For the text-containing cell, return its midpoint in (X, Y) coordinate format. 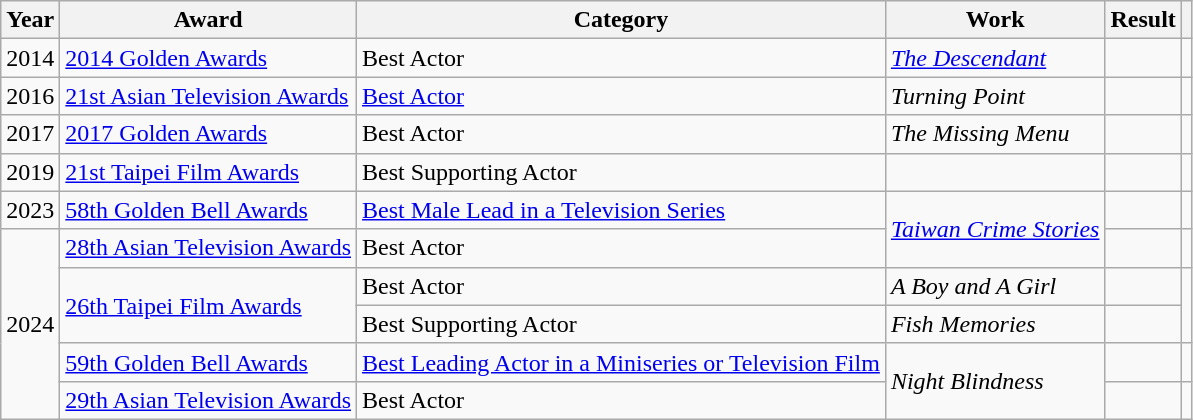
Best Leading Actor in a Miniseries or Television Film (622, 362)
The Missing Menu (995, 134)
Work (995, 20)
The Descendant (995, 58)
Best Male Lead in a Television Series (622, 210)
28th Asian Television Awards (208, 248)
2017 Golden Awards (208, 134)
Category (622, 20)
21st Asian Television Awards (208, 96)
Night Blindness (995, 381)
Turning Point (995, 96)
2014 (30, 58)
29th Asian Television Awards (208, 400)
A Boy and A Girl (995, 286)
58th Golden Bell Awards (208, 210)
59th Golden Bell Awards (208, 362)
2014 Golden Awards (208, 58)
2024 (30, 324)
Award (208, 20)
Fish Memories (995, 324)
2019 (30, 172)
2017 (30, 134)
2023 (30, 210)
2016 (30, 96)
Year (30, 20)
Result (1143, 20)
26th Taipei Film Awards (208, 305)
21st Taipei Film Awards (208, 172)
Taiwan Crime Stories (995, 229)
